Scan for the cell matching the given text and deliver its [x, y] coordinate at center. 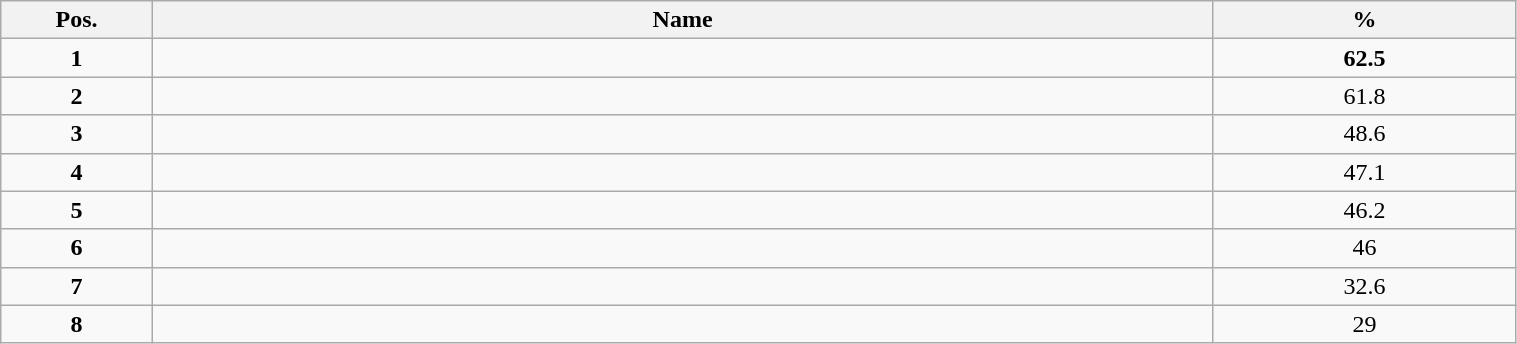
7 [77, 286]
Pos. [77, 20]
32.6 [1364, 286]
61.8 [1364, 96]
8 [77, 324]
1 [77, 58]
2 [77, 96]
46 [1364, 248]
4 [77, 172]
% [1364, 20]
29 [1364, 324]
Name [682, 20]
6 [77, 248]
46.2 [1364, 210]
3 [77, 134]
5 [77, 210]
62.5 [1364, 58]
47.1 [1364, 172]
48.6 [1364, 134]
